Locate the cell with the specified text and output its (X, Y) center coordinate. 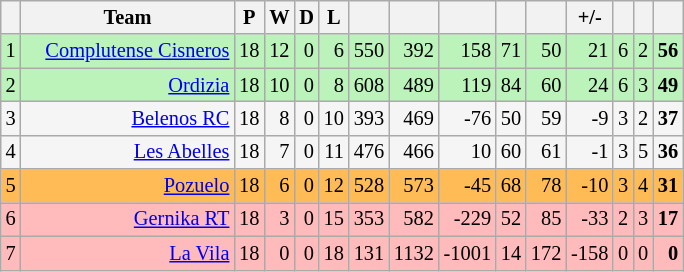
476 (369, 152)
-1001 (468, 253)
Team (128, 17)
Pozuelo (128, 186)
466 (414, 152)
158 (468, 51)
L (334, 17)
11 (334, 152)
131 (369, 253)
-1 (590, 152)
59 (546, 118)
119 (468, 85)
37 (668, 118)
582 (414, 219)
D (306, 17)
14 (511, 253)
-158 (590, 253)
489 (414, 85)
-9 (590, 118)
31 (668, 186)
+/- (590, 17)
-10 (590, 186)
Ordizia (128, 85)
172 (546, 253)
Les Abelles (128, 152)
469 (414, 118)
Belenos RC (128, 118)
550 (369, 51)
La Vila (128, 253)
21 (590, 51)
56 (668, 51)
-33 (590, 219)
608 (369, 85)
84 (511, 85)
Complutense Cisneros (128, 51)
49 (668, 85)
36 (668, 152)
52 (511, 219)
85 (546, 219)
393 (369, 118)
P (249, 17)
15 (334, 219)
1 (11, 51)
528 (369, 186)
Gernika RT (128, 219)
17 (668, 219)
24 (590, 85)
1132 (414, 253)
392 (414, 51)
353 (369, 219)
78 (546, 186)
-229 (468, 219)
-45 (468, 186)
W (279, 17)
68 (511, 186)
71 (511, 51)
61 (546, 152)
573 (414, 186)
-76 (468, 118)
